Capture the cell that displays the provided text and extract its [x, y] central coordinate. 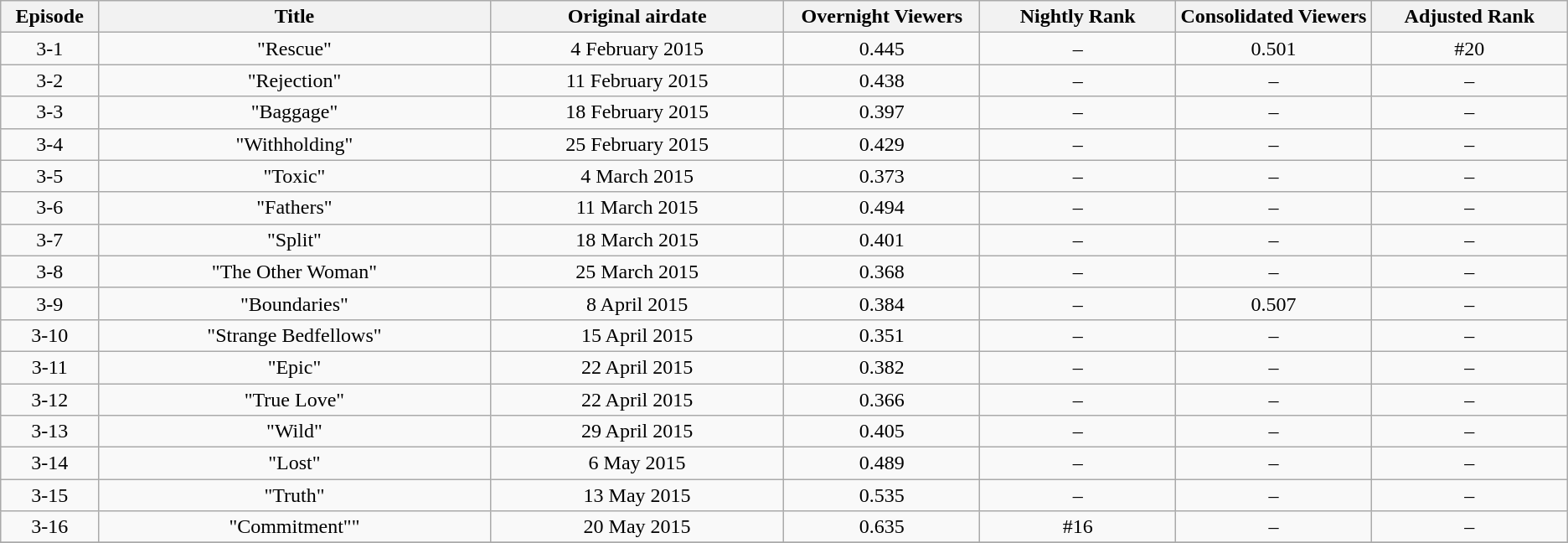
4 March 2015 [637, 176]
0.405 [882, 432]
3-3 [50, 112]
0.351 [882, 335]
20 May 2015 [637, 527]
"Boundaries" [295, 303]
3-6 [50, 208]
8 April 2015 [637, 303]
"Fathers" [295, 208]
"Toxic" [295, 176]
25 February 2015 [637, 144]
3-14 [50, 463]
3-8 [50, 271]
3-7 [50, 240]
11 February 2015 [637, 80]
15 April 2015 [637, 335]
0.384 [882, 303]
11 March 2015 [637, 208]
"Commitment"" [295, 527]
0.635 [882, 527]
0.507 [1274, 303]
3-9 [50, 303]
18 March 2015 [637, 240]
3-4 [50, 144]
3-1 [50, 49]
"True Love" [295, 400]
"Lost" [295, 463]
#20 [1469, 49]
25 March 2015 [637, 271]
"Strange Bedfellows" [295, 335]
0.445 [882, 49]
6 May 2015 [637, 463]
"Split" [295, 240]
"The Other Woman" [295, 271]
0.438 [882, 80]
#16 [1078, 527]
0.535 [882, 495]
Adjusted Rank [1469, 17]
"Rescue" [295, 49]
3-10 [50, 335]
0.366 [882, 400]
4 February 2015 [637, 49]
3-12 [50, 400]
0.401 [882, 240]
Episode [50, 17]
3-16 [50, 527]
0.368 [882, 271]
13 May 2015 [637, 495]
3-5 [50, 176]
18 February 2015 [637, 112]
3-13 [50, 432]
"Wild" [295, 432]
0.373 [882, 176]
3-11 [50, 367]
Original airdate [637, 17]
3-15 [50, 495]
"Rejection" [295, 80]
0.489 [882, 463]
"Epic" [295, 367]
3-2 [50, 80]
0.429 [882, 144]
Overnight Viewers [882, 17]
"Truth" [295, 495]
0.382 [882, 367]
0.397 [882, 112]
"Baggage" [295, 112]
Nightly Rank [1078, 17]
"Withholding" [295, 144]
29 April 2015 [637, 432]
Consolidated Viewers [1274, 17]
Title [295, 17]
0.501 [1274, 49]
0.494 [882, 208]
